For the text-containing cell, return its midpoint in [X, Y] coordinate format. 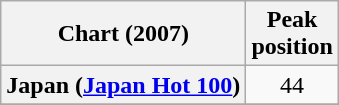
Peakposition [292, 34]
Japan (Japan Hot 100) [124, 85]
44 [292, 85]
Chart (2007) [124, 34]
